Find where the given text appears and provide that cell's center as [x, y] coordinate. 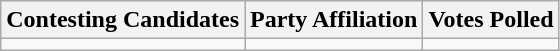
Votes Polled [491, 20]
Party Affiliation [334, 20]
Contesting Candidates [123, 20]
